Find where the given text appears and provide that cell's center as [X, Y] coordinate. 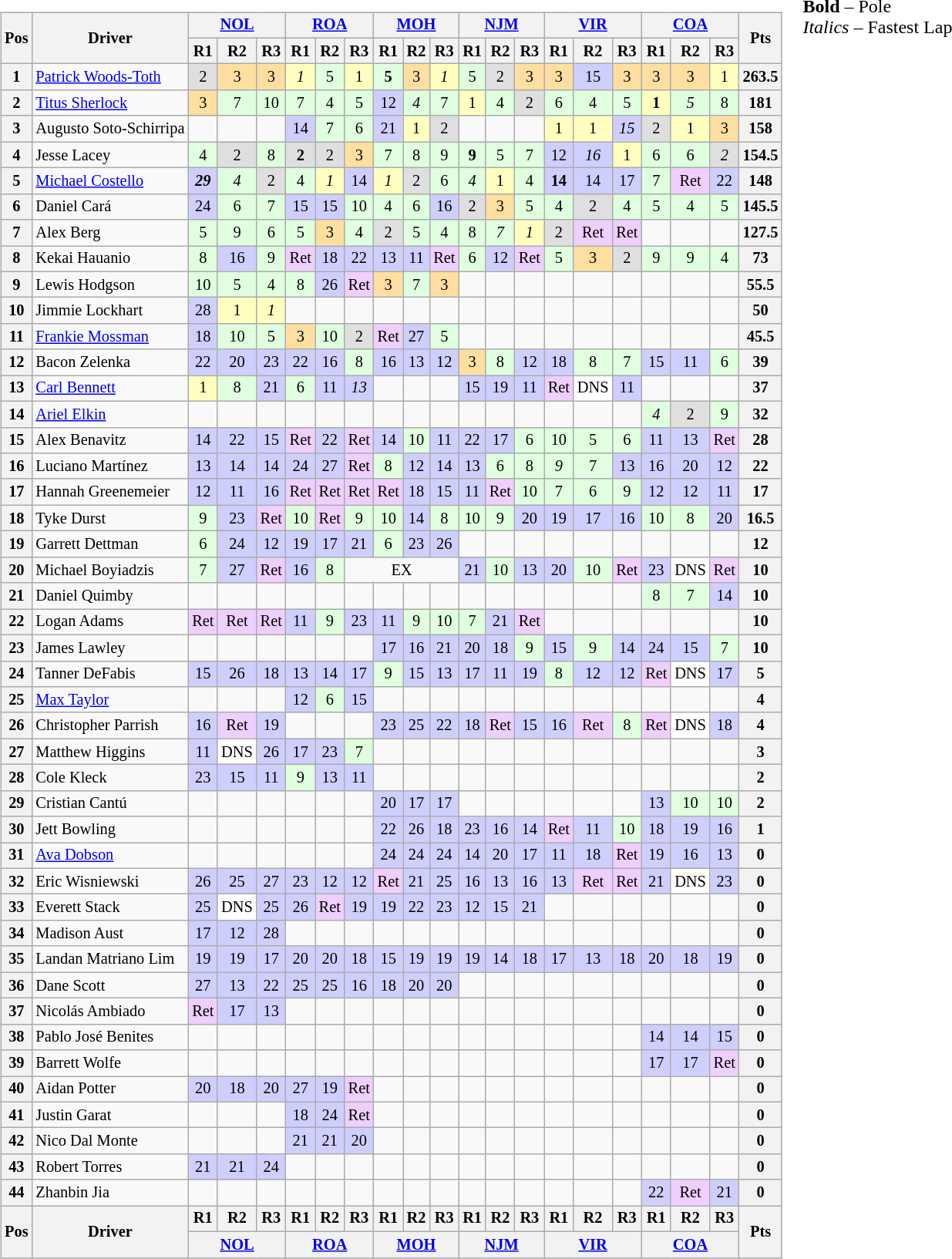
Carl Bennett [109, 389]
263.5 [761, 77]
Nicolás Ambiado [109, 1012]
158 [761, 129]
Michael Costello [109, 181]
Everett Stack [109, 907]
Luciano Martínez [109, 466]
35 [16, 959]
73 [761, 259]
40 [16, 1089]
34 [16, 934]
Nico Dal Monte [109, 1141]
38 [16, 1037]
127.5 [761, 233]
Max Taylor [109, 700]
Garrett Dettman [109, 544]
Frankie Mossman [109, 337]
Kekai Hauanio [109, 259]
36 [16, 985]
Patrick Woods-Toth [109, 77]
50 [761, 311]
Tanner DeFabis [109, 674]
Alex Berg [109, 233]
43 [16, 1167]
Barrett Wolfe [109, 1063]
Jett Bowling [109, 830]
Aidan Potter [109, 1089]
181 [761, 103]
Jesse Lacey [109, 155]
Alex Benavitz [109, 440]
Zhanbin Jia [109, 1193]
James Lawley [109, 648]
Lewis Hodgson [109, 284]
31 [16, 856]
Ariel Elkin [109, 414]
Bacon Zelenka [109, 362]
Tyke Durst [109, 518]
Christopher Parrish [109, 725]
Landan Matriano Lim [109, 959]
Robert Torres [109, 1167]
30 [16, 830]
Hannah Greenemeier [109, 492]
145.5 [761, 207]
Madison Aust [109, 934]
44 [16, 1193]
Titus Sherlock [109, 103]
Cristian Cantú [109, 803]
16.5 [761, 518]
33 [16, 907]
42 [16, 1141]
Logan Adams [109, 622]
Michael Boyiadzis [109, 570]
Cole Kleck [109, 778]
Daniel Quimby [109, 596]
Augusto Soto-Schirripa [109, 129]
Daniel Cará [109, 207]
Ava Dobson [109, 856]
45.5 [761, 337]
Matthew Higgins [109, 752]
EX [402, 570]
Eric Wisniewski [109, 881]
148 [761, 181]
Pablo José Benites [109, 1037]
55.5 [761, 284]
Dane Scott [109, 985]
Justin Garat [109, 1115]
154.5 [761, 155]
Jimmie Lockhart [109, 311]
41 [16, 1115]
